Capture the cell that displays the provided text and extract its (X, Y) central coordinate. 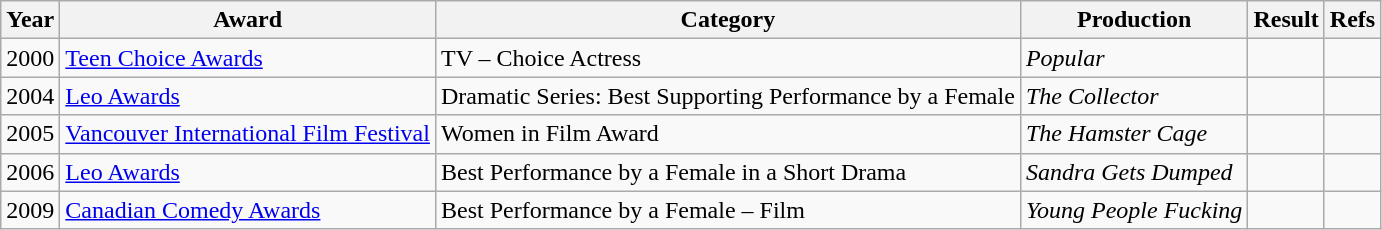
Teen Choice Awards (248, 58)
Women in Film Award (728, 134)
Category (728, 20)
Best Performance by a Female in a Short Drama (728, 172)
Year (30, 20)
Dramatic Series: Best Supporting Performance by a Female (728, 96)
Canadian Comedy Awards (248, 210)
TV – Choice Actress (728, 58)
Sandra Gets Dumped (1134, 172)
Production (1134, 20)
2004 (30, 96)
Result (1286, 20)
Refs (1352, 20)
2009 (30, 210)
2000 (30, 58)
Vancouver International Film Festival (248, 134)
The Collector (1134, 96)
2005 (30, 134)
The Hamster Cage (1134, 134)
2006 (30, 172)
Award (248, 20)
Best Performance by a Female – Film (728, 210)
Popular (1134, 58)
Young People Fucking (1134, 210)
